Output the (X, Y) coordinate of the center of the cell containing the given text.  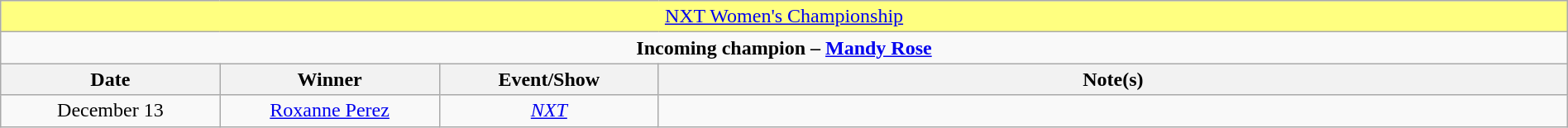
NXT Women's Championship (784, 17)
Date (111, 79)
Note(s) (1113, 79)
Event/Show (549, 79)
Incoming champion – Mandy Rose (784, 48)
December 13 (111, 111)
Winner (329, 79)
NXT (549, 111)
Roxanne Perez (329, 111)
